Identify which cell holds the provided text, then report its (x, y) central coordinate. 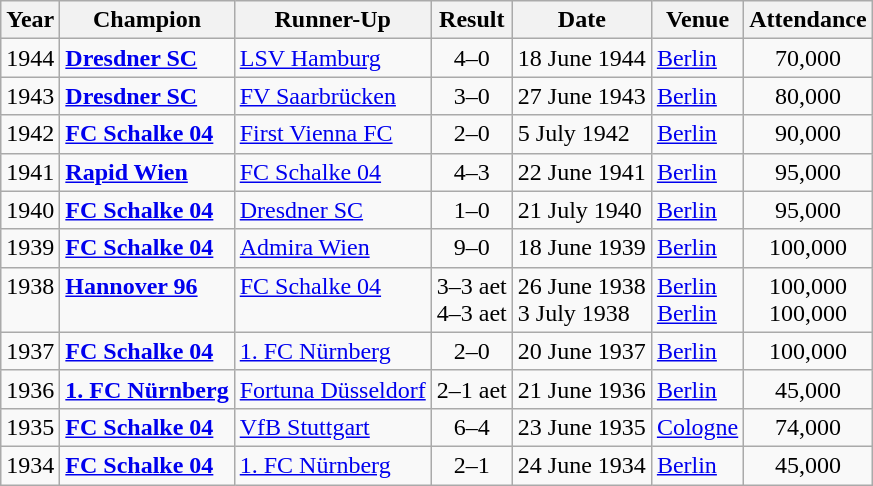
LSV Hamburg (332, 58)
1940 (30, 210)
Runner-Up (332, 20)
18 June 1939 (582, 248)
74,000 (808, 427)
100,000100,000 (808, 300)
1–0 (472, 210)
Fortuna Düsseldorf (332, 389)
5 July 1942 (582, 134)
20 June 1937 (582, 351)
Champion (147, 20)
26 June 19383 July 1938 (582, 300)
9–0 (472, 248)
2–1 aet (472, 389)
90,000 (808, 134)
1942 (30, 134)
4–3 (472, 172)
1936 (30, 389)
Admira Wien (332, 248)
VfB Stuttgart (332, 427)
22 June 1941 (582, 172)
3–3 aet4–3 aet (472, 300)
1939 (30, 248)
FV Saarbrücken (332, 96)
First Vienna FC (332, 134)
1934 (30, 465)
4–0 (472, 58)
3–0 (472, 96)
27 June 1943 (582, 96)
Venue (697, 20)
6–4 (472, 427)
1935 (30, 427)
21 June 1936 (582, 389)
Rapid Wien (147, 172)
21 July 1940 (582, 210)
Date (582, 20)
2–1 (472, 465)
23 June 1935 (582, 427)
Cologne (697, 427)
1941 (30, 172)
24 June 1934 (582, 465)
1938 (30, 300)
Year (30, 20)
Result (472, 20)
1943 (30, 96)
80,000 (808, 96)
Attendance (808, 20)
70,000 (808, 58)
1937 (30, 351)
18 June 1944 (582, 58)
BerlinBerlin (697, 300)
Hannover 96 (147, 300)
1944 (30, 58)
